Find where the given text appears and provide that cell's center as [X, Y] coordinate. 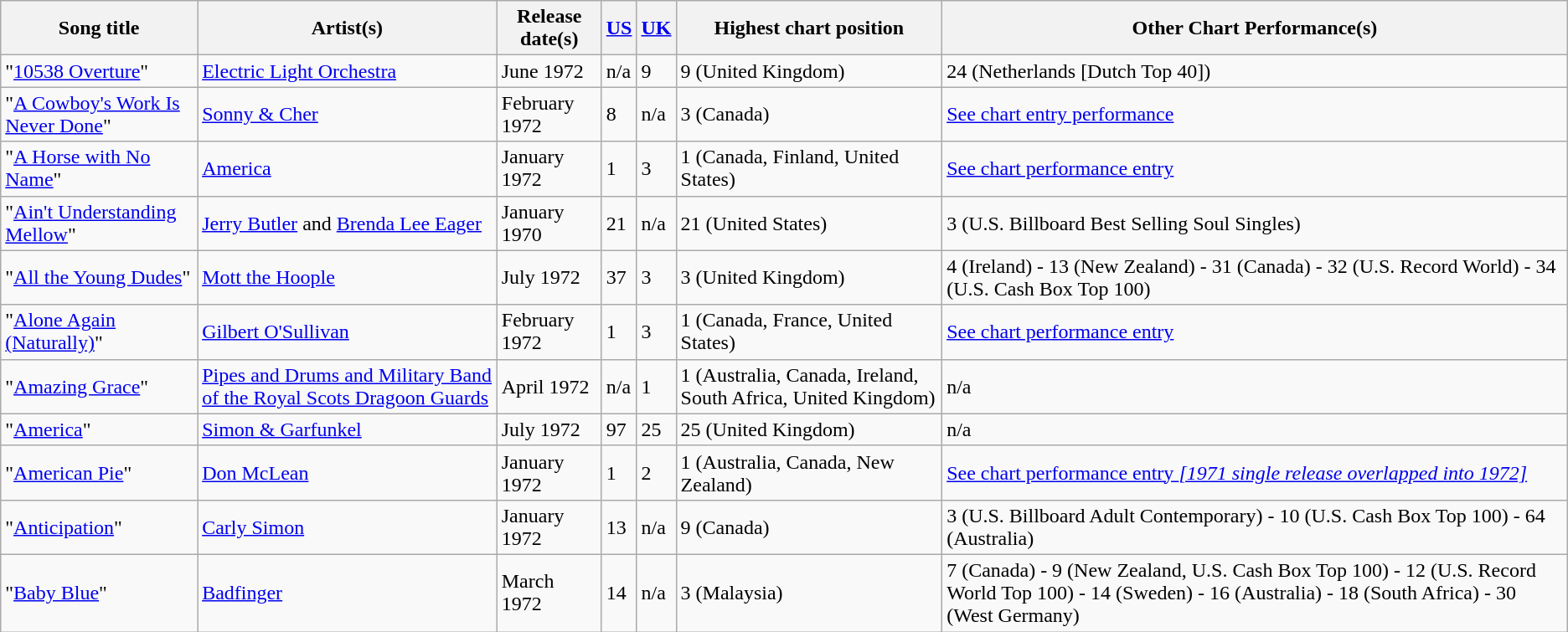
January 1970 [549, 223]
"A Cowboy's Work Is Never Done" [99, 114]
"American Pie" [99, 472]
Don McLean [348, 472]
"America" [99, 429]
Song title [99, 28]
"A Horse with No Name" [99, 169]
37 [619, 278]
Mott the Hoople [348, 278]
US [619, 28]
"Amazing Grace" [99, 387]
1 (Canada, Finland, United States) [809, 169]
Pipes and Drums and Military Band of the Royal Scots Dragoon Guards [348, 387]
"All the Young Dudes" [99, 278]
4 (Ireland) - 13 (New Zealand) - 31 (Canada) - 32 (U.S. Record World) - 34 (U.S. Cash Box Top 100) [1255, 278]
Release date(s) [549, 28]
1 (Canada, France, United States) [809, 331]
3 (Malaysia) [809, 593]
3 (United Kingdom) [809, 278]
June 1972 [549, 71]
See chart performance entry [1971 single release overlapped into 1972] [1255, 472]
8 [619, 114]
9 (United Kingdom) [809, 71]
Sonny & Cher [348, 114]
24 (Netherlands [Dutch Top 40]) [1255, 71]
"Anticipation" [99, 527]
25 [657, 429]
Jerry Butler and Brenda Lee Eager [348, 223]
"Ain't Understanding Mellow" [99, 223]
March 1972 [549, 593]
2 [657, 472]
April 1972 [549, 387]
Gilbert O'Sullivan [348, 331]
3 (U.S. Billboard Adult Contemporary) - 10 (U.S. Cash Box Top 100) - 64 (Australia) [1255, 527]
"10538 Overture" [99, 71]
3 (Canada) [809, 114]
9 [657, 71]
9 (Canada) [809, 527]
Highest chart position [809, 28]
Electric Light Orchestra [348, 71]
"Baby Blue" [99, 593]
13 [619, 527]
Badfinger [348, 593]
See chart entry performance [1255, 114]
14 [619, 593]
Other Chart Performance(s) [1255, 28]
1 (Australia, Canada, Ireland, South Africa, United Kingdom) [809, 387]
25 (United Kingdom) [809, 429]
"Alone Again (Naturally)" [99, 331]
UK [657, 28]
Carly Simon [348, 527]
97 [619, 429]
21 (United States) [809, 223]
Simon & Garfunkel [348, 429]
21 [619, 223]
1 (Australia, Canada, New Zealand) [809, 472]
America [348, 169]
3 (U.S. Billboard Best Selling Soul Singles) [1255, 223]
Artist(s) [348, 28]
